Provide the (X, Y) coordinate of the cell's center where the given text is located.  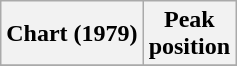
Peakposition (189, 34)
Chart (1979) (72, 34)
